Return [x, y] of the center of cell containing provided text 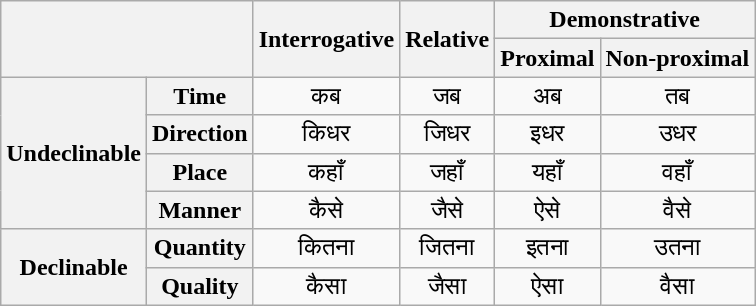
Manner [200, 210]
जितना [448, 248]
जैसा [448, 286]
Undeclinable [74, 153]
जैसे [448, 210]
कब [326, 96]
कहाँ [326, 172]
Direction [200, 134]
किधर [326, 134]
कितना [326, 248]
ऐसे [548, 210]
Non-proximal [678, 58]
कैसा [326, 286]
उतना [678, 248]
Place [200, 172]
ऐसा [548, 286]
जिधर [448, 134]
वहाँ [678, 172]
Declinable [74, 267]
यहाँ [548, 172]
Quantity [200, 248]
जब [448, 96]
कैसे [326, 210]
वैसा [678, 286]
अब [548, 96]
उधर [678, 134]
Interrogative [326, 39]
इधर [548, 134]
तब [678, 96]
Quality [200, 286]
Relative [448, 39]
वैसे [678, 210]
Proximal [548, 58]
जहाँ [448, 172]
Demonstrative [625, 20]
इतना [548, 248]
Time [200, 96]
